Output the [X, Y] coordinate of the center of the cell containing the given text.  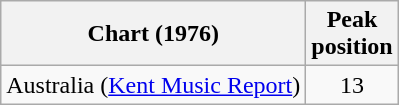
13 [352, 85]
Chart (1976) [154, 34]
Australia (Kent Music Report) [154, 85]
Peakposition [352, 34]
